Locate the cell with the specified text and output its [X, Y] center coordinate. 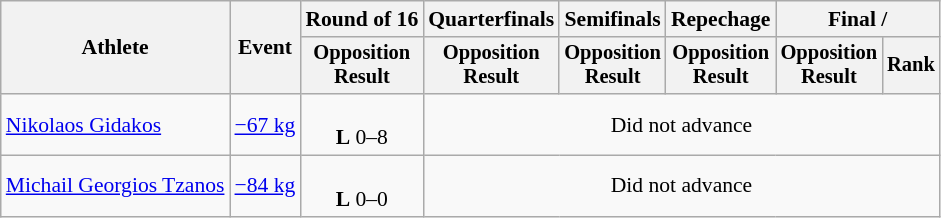
Rank [911, 66]
−84 kg [266, 186]
Nikolaos Gidakos [116, 124]
Michail Georgios Tzanos [116, 186]
L 0–0 [362, 186]
Quarterfinals [491, 19]
Event [266, 48]
Final / [858, 19]
−67 kg [266, 124]
Round of 16 [362, 19]
Semifinals [612, 19]
L 0–8 [362, 124]
Repechage [721, 19]
Athlete [116, 48]
